Identify which cell holds the provided text, then report its (x, y) central coordinate. 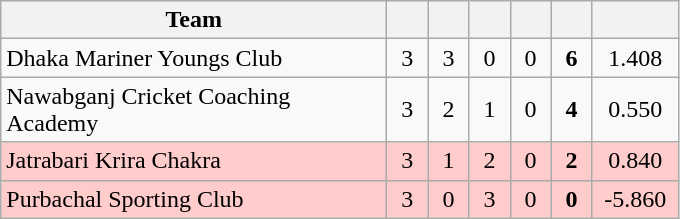
0.840 (635, 161)
1.408 (635, 58)
6 (572, 58)
Team (194, 20)
0.550 (635, 110)
4 (572, 110)
Jatrabari Krira Chakra (194, 161)
Dhaka Mariner Youngs Club (194, 58)
Nawabganj Cricket Coaching Academy (194, 110)
-5.860 (635, 199)
Purbachal Sporting Club (194, 199)
